Extract the [x, y] coordinate from the center of the cell holding the provided text.  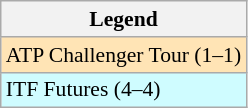
ATP Challenger Tour (1–1) [124, 55]
Legend [124, 19]
ITF Futures (4–4) [124, 90]
